Identify which cell holds the provided text, then report its (X, Y) central coordinate. 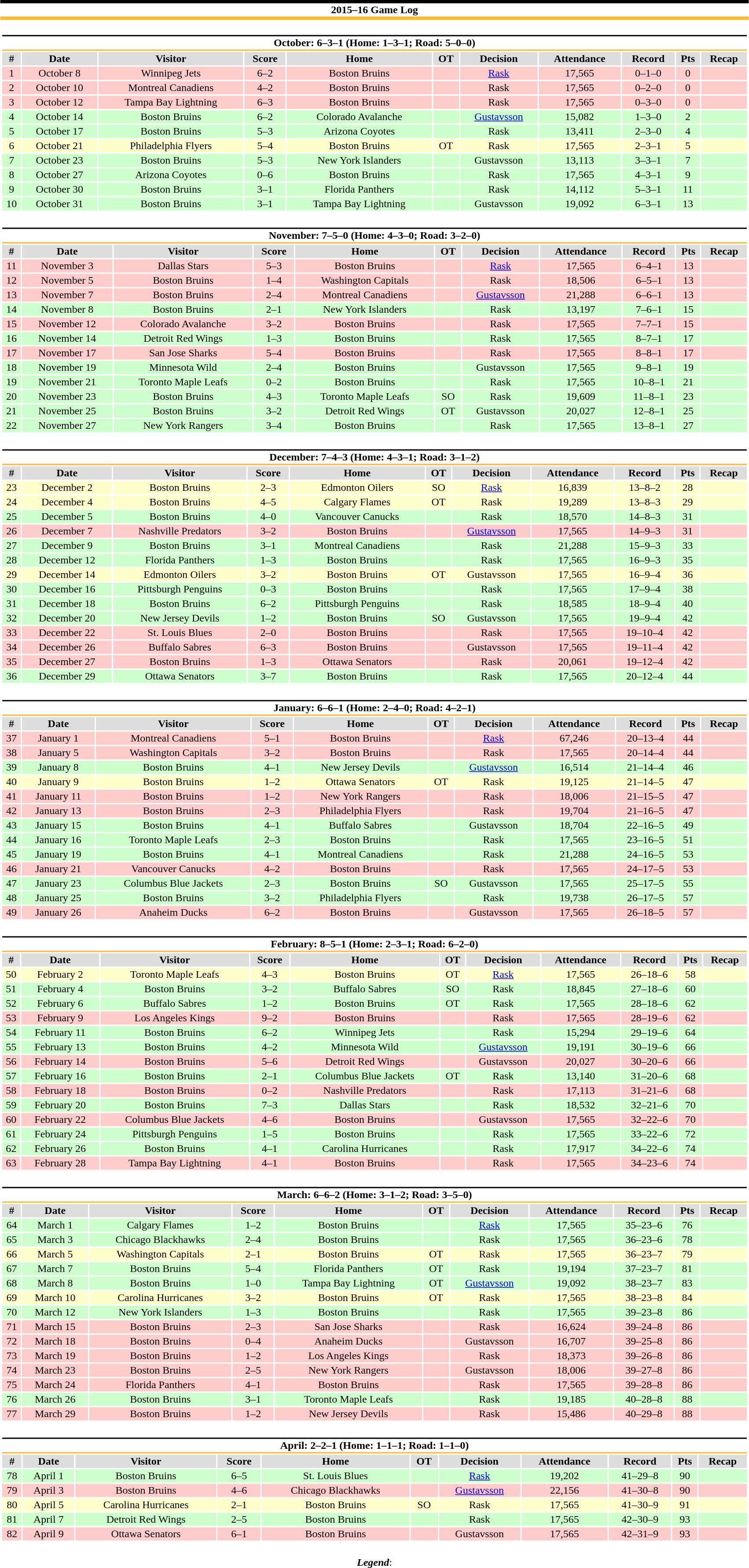
November 23 (67, 396)
19–9–4 (645, 618)
February 11 (60, 1032)
6–6–1 (649, 295)
October 14 (59, 117)
39–26–8 (644, 1356)
0–3–0 (648, 102)
13,411 (580, 132)
82 (12, 1534)
February 20 (60, 1105)
February: 8–5–1 (Home: 2–3–1; Road: 6–2–0) (374, 944)
February 4 (60, 989)
February 2 (60, 974)
13–8–3 (645, 502)
January 19 (59, 855)
February 13 (60, 1047)
20–13–4 (646, 738)
23–16–5 (646, 840)
October 31 (59, 204)
1–4 (274, 280)
35–23–6 (644, 1225)
19,289 (573, 502)
17,917 (580, 1148)
73 (11, 1356)
39 (11, 768)
26 (11, 531)
13,197 (581, 309)
40–29–8 (644, 1414)
December 20 (67, 618)
7–6–1 (649, 309)
December 22 (67, 633)
0–4 (253, 1341)
January 26 (59, 913)
42–31–9 (640, 1534)
February 24 (60, 1134)
December 27 (67, 662)
February 14 (60, 1061)
41–30–8 (640, 1491)
15,082 (580, 117)
March 19 (55, 1356)
18,704 (574, 826)
67 (11, 1269)
February 22 (60, 1119)
3–3–1 (648, 161)
March 1 (55, 1225)
February 9 (60, 1018)
48 (11, 898)
March 5 (55, 1254)
December 7 (67, 531)
November 3 (67, 266)
19–12–4 (645, 662)
4–0 (268, 517)
6–5 (239, 1476)
January: 6–6–1 (Home: 2–4–0; Road: 4–2–1) (374, 708)
0–1–0 (648, 73)
18,373 (571, 1356)
April 1 (48, 1476)
October 12 (59, 102)
37–23–7 (644, 1269)
October 27 (59, 175)
6–1 (239, 1534)
17–9–4 (645, 589)
December 18 (67, 604)
10 (11, 204)
61 (11, 1134)
26–18–5 (646, 913)
38–23–7 (644, 1283)
3–7 (268, 676)
1 (11, 73)
2–3–1 (648, 146)
April: 2–2–1 (Home: 1–1–1; Road: 1–1–0) (374, 1445)
6–5–1 (649, 280)
28–18–6 (650, 1003)
56 (11, 1061)
1–3–0 (648, 117)
42–30–9 (640, 1520)
April 5 (48, 1505)
24–17–5 (646, 869)
17,113 (580, 1090)
February 26 (60, 1148)
November 14 (67, 338)
40–28–8 (644, 1399)
4–3–1 (648, 175)
16–9–4 (645, 575)
21–15–5 (646, 797)
December 2 (67, 488)
33–22–6 (650, 1134)
20,061 (573, 662)
14 (11, 309)
19,194 (571, 1269)
November 19 (67, 367)
21–14–5 (646, 782)
April 7 (48, 1520)
0–3 (268, 589)
19,125 (574, 782)
45 (11, 855)
March 12 (55, 1312)
October: 6–3–1 (Home: 1–3–1; Road: 5–0–0) (374, 43)
November 17 (67, 353)
December: 7–4–3 (Home: 4–3–1; Road: 3–1–2) (374, 457)
January 16 (59, 840)
39–23–8 (644, 1312)
39–27–8 (644, 1370)
March 24 (55, 1385)
December 12 (67, 560)
36–23–7 (644, 1254)
12 (11, 280)
41–29–8 (640, 1476)
26–17–5 (646, 898)
10–8–1 (649, 382)
April 3 (48, 1491)
7–3 (270, 1105)
6–4–1 (649, 266)
32–21–6 (650, 1105)
75 (11, 1385)
80 (12, 1505)
January 8 (59, 768)
5–3–1 (648, 190)
5–1 (272, 738)
22,156 (565, 1491)
77 (11, 1414)
February 6 (60, 1003)
19,609 (581, 396)
October 8 (59, 73)
19,202 (565, 1476)
March 23 (55, 1370)
18,845 (580, 989)
13,140 (580, 1076)
January 25 (59, 898)
8–7–1 (649, 338)
8–8–1 (649, 353)
15,294 (580, 1032)
16,624 (571, 1327)
19,191 (580, 1047)
19,704 (574, 811)
18,570 (573, 517)
39–25–8 (644, 1341)
31–20–6 (650, 1076)
15,486 (571, 1414)
41–30–9 (640, 1505)
39–28–8 (644, 1385)
9–2 (270, 1018)
November 12 (67, 324)
16 (11, 338)
19,185 (571, 1399)
March 3 (55, 1240)
13–8–2 (645, 488)
October 10 (59, 88)
October 23 (59, 161)
November 7 (67, 295)
March 10 (55, 1298)
7–7–1 (649, 324)
29–19–6 (650, 1032)
20 (11, 396)
84 (687, 1298)
January 23 (59, 884)
December 14 (67, 575)
March 7 (55, 1269)
6–3–1 (648, 204)
65 (11, 1240)
0–2–0 (648, 88)
October 30 (59, 190)
24 (11, 502)
25–17–5 (646, 884)
12–8–1 (649, 411)
December 26 (67, 647)
5–6 (270, 1061)
34–22–6 (650, 1148)
9–8–1 (649, 367)
52 (11, 1003)
3–4 (274, 425)
18,506 (581, 280)
24–16–5 (646, 855)
January 9 (59, 782)
39–24–8 (644, 1327)
February 28 (60, 1163)
31–21–6 (650, 1090)
18–9–4 (645, 604)
69 (11, 1298)
37 (11, 738)
38–23–8 (644, 1298)
March 18 (55, 1341)
18,532 (580, 1105)
2–0 (268, 633)
36–23–6 (644, 1240)
3 (11, 102)
November 8 (67, 309)
March: 6–6–2 (Home: 3–1–2; Road: 3–5–0) (374, 1195)
January 5 (59, 753)
83 (687, 1283)
43 (11, 826)
November 27 (67, 425)
4–5 (268, 502)
59 (11, 1105)
6 (11, 146)
20–12–4 (645, 676)
13,113 (580, 161)
19,738 (574, 898)
March 26 (55, 1399)
16–9–3 (645, 560)
March 15 (55, 1327)
16,839 (573, 488)
January 15 (59, 826)
41 (11, 797)
December 16 (67, 589)
April 9 (48, 1534)
January 13 (59, 811)
January 11 (59, 797)
January 21 (59, 869)
November 25 (67, 411)
22–16–5 (646, 826)
18 (11, 367)
16,514 (574, 768)
October 17 (59, 132)
0–6 (265, 175)
14–8–3 (645, 517)
34 (11, 647)
December 4 (67, 502)
December 9 (67, 546)
March 29 (55, 1414)
32 (11, 618)
16,707 (571, 1341)
2–3–0 (648, 132)
91 (685, 1505)
March 8 (55, 1283)
21–14–4 (646, 768)
8 (11, 175)
14,112 (580, 190)
54 (11, 1032)
October 21 (59, 146)
22 (11, 425)
15–9–3 (645, 546)
14–9–3 (645, 531)
30 (11, 589)
30–20–6 (650, 1061)
28–19–6 (650, 1018)
December 5 (67, 517)
32–22–6 (650, 1119)
50 (11, 974)
27–18–6 (650, 989)
67,246 (574, 738)
26–18–6 (650, 974)
19–11–4 (645, 647)
63 (11, 1163)
January 1 (59, 738)
21–16–5 (646, 811)
November 21 (67, 382)
13–8–1 (649, 425)
2015–16 Game Log (374, 10)
18,585 (573, 604)
19–10–4 (645, 633)
30–19–6 (650, 1047)
November: 7–5–0 (Home: 4–3–0; Road: 3–2–0) (374, 236)
34–23–6 (650, 1163)
February 16 (60, 1076)
11–8–1 (649, 396)
1–0 (253, 1283)
February 18 (60, 1090)
1–5 (270, 1134)
71 (11, 1327)
20–14–4 (646, 753)
December 29 (67, 676)
November 5 (67, 280)
